For the text-containing cell, return its midpoint in [X, Y] coordinate format. 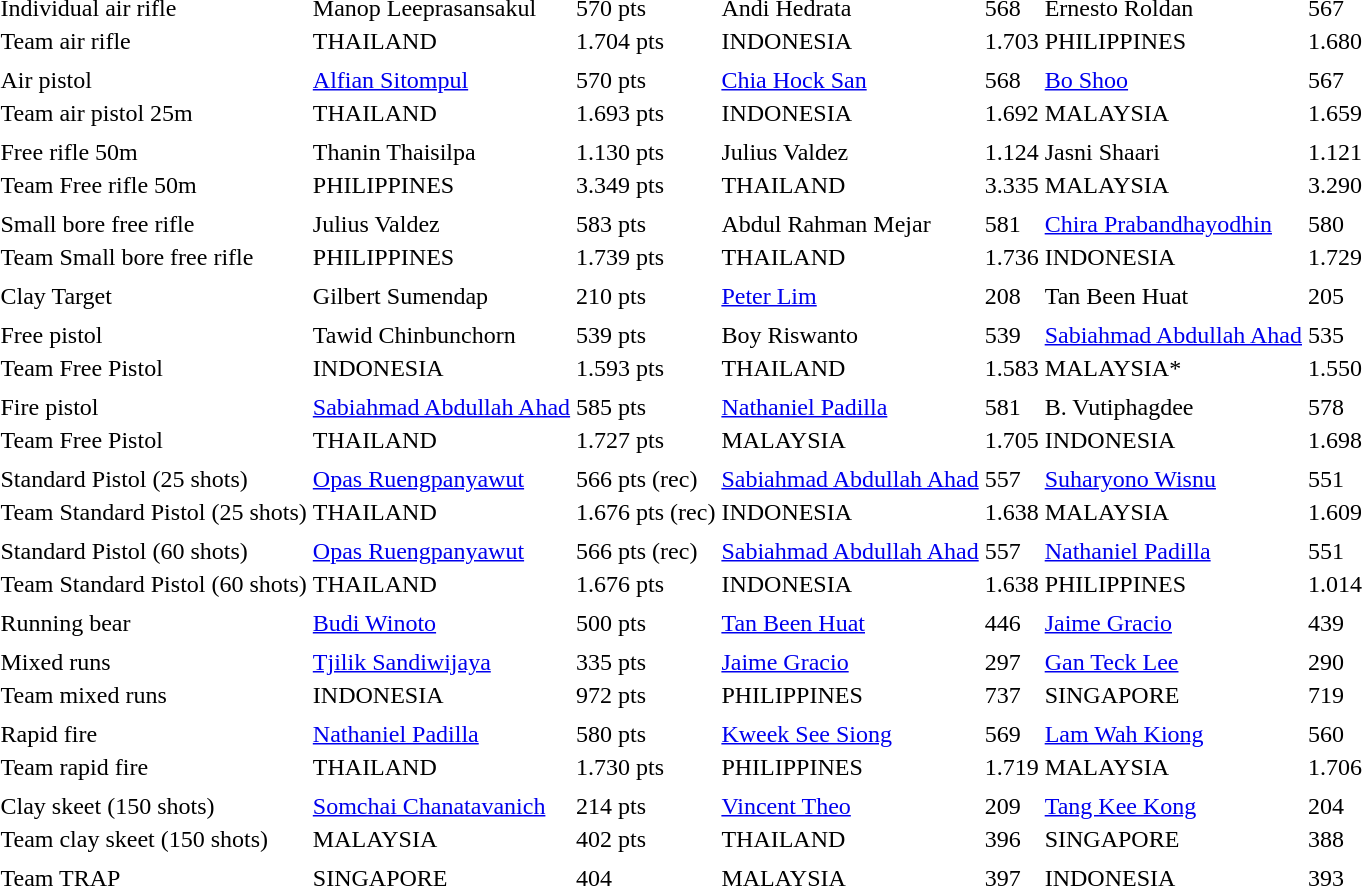
1.583 [1012, 368]
585 pts [646, 407]
Thanin Thaisilpa [441, 152]
3.349 pts [646, 185]
Gan Teck Lee [1173, 662]
Gilbert Sumendap [441, 296]
583 pts [646, 224]
Chia Hock San [850, 80]
446 [1012, 623]
Vincent Theo [850, 806]
500 pts [646, 623]
209 [1012, 806]
568 [1012, 80]
208 [1012, 296]
Jasni Shaari [1173, 152]
1.676 pts [646, 584]
972 pts [646, 695]
580 pts [646, 734]
Tawid Chinbunchorn [441, 335]
570 pts [646, 80]
1.692 [1012, 113]
1.719 [1012, 767]
Tjilik Sandiwijaya [441, 662]
Bo Shoo [1173, 80]
Tang Kee Kong [1173, 806]
1.693 pts [646, 113]
335 pts [646, 662]
737 [1012, 695]
569 [1012, 734]
MALAYSIA* [1173, 368]
539 [1012, 335]
B. Vutiphagdee [1173, 407]
Abdul Rahman Mejar [850, 224]
539 pts [646, 335]
1.736 [1012, 257]
1.676 pts (rec) [646, 512]
Suharyono Wisnu [1173, 479]
297 [1012, 662]
1.739 pts [646, 257]
Chira Prabandhayodhin [1173, 224]
Budi Winoto [441, 623]
Boy Riswanto [850, 335]
396 [1012, 839]
Alfian Sitompul [441, 80]
1.593 pts [646, 368]
3.335 [1012, 185]
214 pts [646, 806]
1.705 [1012, 440]
1.124 [1012, 152]
1.130 pts [646, 152]
402 pts [646, 839]
Lam Wah Kiong [1173, 734]
Kweek See Siong [850, 734]
210 pts [646, 296]
1.704 pts [646, 41]
1.727 pts [646, 440]
1.730 pts [646, 767]
Somchai Chanatavanich [441, 806]
Peter Lim [850, 296]
1.703 [1012, 41]
